For the text-containing cell, return its midpoint in [x, y] coordinate format. 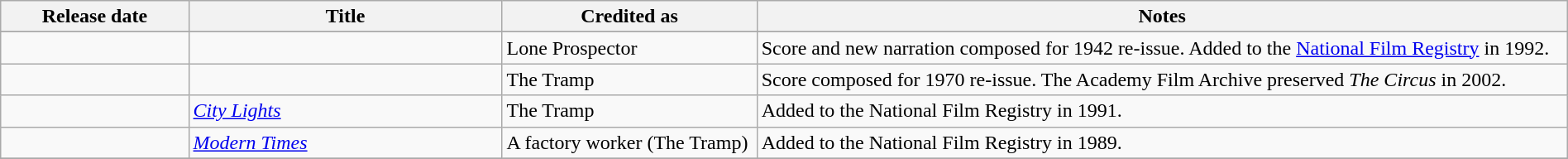
Added to the National Film Registry in 1991. [1162, 111]
Title [346, 17]
A factory worker (The Tramp) [629, 142]
Notes [1162, 17]
Score composed for 1970 re-issue. The Academy Film Archive preserved The Circus in 2002. [1162, 79]
City Lights [346, 111]
Credited as [629, 17]
Release date [94, 17]
Added to the National Film Registry in 1989. [1162, 142]
Score and new narration composed for 1942 re-issue. Added to the National Film Registry in 1992. [1162, 48]
Lone Prospector [629, 48]
Modern Times [346, 142]
